Return the (x, y) coordinate for the center point of the cell that contains the specified text.  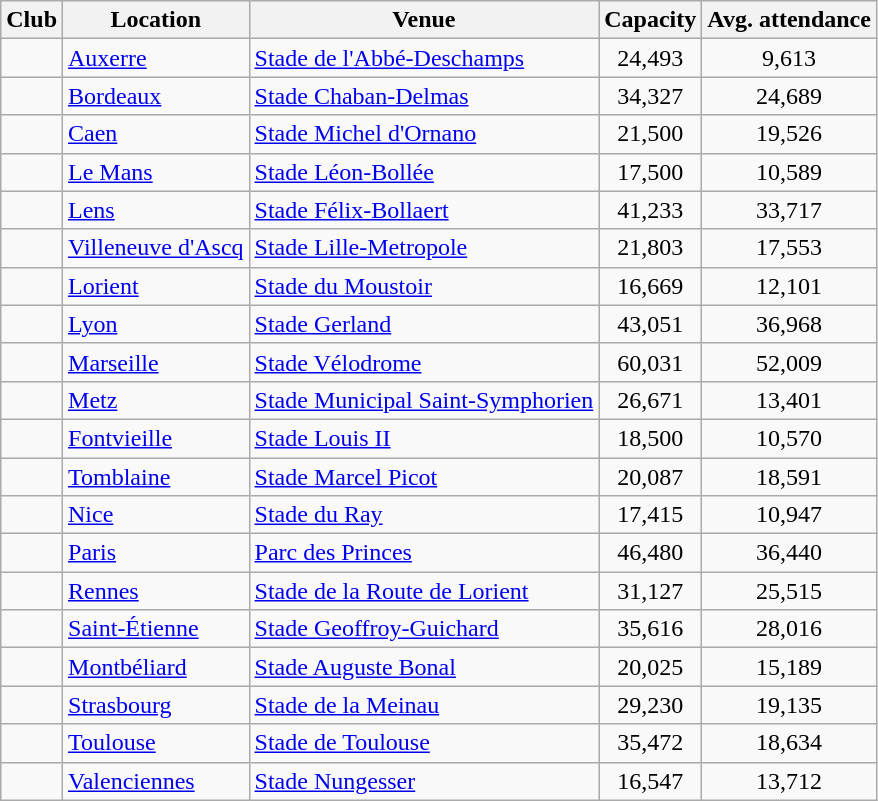
Metz (156, 400)
Stade Municipal Saint-Symphorien (424, 400)
10,589 (790, 172)
Stade Geoffroy-Guichard (424, 629)
Location (156, 20)
35,616 (650, 629)
Stade Auguste Bonal (424, 667)
33,717 (790, 210)
Paris (156, 553)
21,803 (650, 248)
13,712 (790, 781)
25,515 (790, 591)
Montbéliard (156, 667)
21,500 (650, 134)
24,493 (650, 58)
36,440 (790, 553)
9,613 (790, 58)
Capacity (650, 20)
Stade Marcel Picot (424, 477)
Rennes (156, 591)
Avg. attendance (790, 20)
17,553 (790, 248)
Stade Chaban-Delmas (424, 96)
Stade de l'Abbé-Deschamps (424, 58)
35,472 (650, 743)
Stade du Moustoir (424, 286)
60,031 (650, 362)
Stade de la Route de Lorient (424, 591)
Saint-Étienne (156, 629)
Lens (156, 210)
Valenciennes (156, 781)
15,189 (790, 667)
16,547 (650, 781)
Parc des Princes (424, 553)
Stade Nungesser (424, 781)
52,009 (790, 362)
41,233 (650, 210)
Marseille (156, 362)
Toulouse (156, 743)
Stade Gerland (424, 324)
16,669 (650, 286)
17,415 (650, 515)
24,689 (790, 96)
10,570 (790, 438)
46,480 (650, 553)
Stade de la Meinau (424, 705)
13,401 (790, 400)
34,327 (650, 96)
20,087 (650, 477)
18,500 (650, 438)
26,671 (650, 400)
Stade Louis II (424, 438)
Stade Félix-Bollaert (424, 210)
Stade Michel d'Ornano (424, 134)
Fontvieille (156, 438)
Stade Lille-Metropole (424, 248)
Auxerre (156, 58)
Le Mans (156, 172)
28,016 (790, 629)
Venue (424, 20)
Lyon (156, 324)
Nice (156, 515)
Tomblaine (156, 477)
43,051 (650, 324)
17,500 (650, 172)
Stade Léon-Bollée (424, 172)
Stade Vélodrome (424, 362)
29,230 (650, 705)
19,135 (790, 705)
Caen (156, 134)
Bordeaux (156, 96)
Strasbourg (156, 705)
31,127 (650, 591)
Club (32, 20)
18,591 (790, 477)
10,947 (790, 515)
19,526 (790, 134)
Villeneuve d'Ascq (156, 248)
36,968 (790, 324)
Stade de Toulouse (424, 743)
Stade du Ray (424, 515)
12,101 (790, 286)
Lorient (156, 286)
18,634 (790, 743)
20,025 (650, 667)
